Detect which cell encompasses the target text, then output its [x, y] center coordinate. 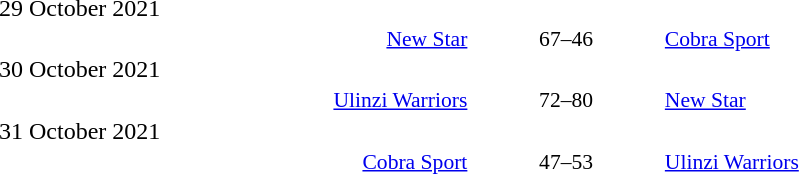
67–46 [566, 38]
72–80 [566, 100]
